Scan for the cell matching the given text and deliver its (X, Y) coordinate at center. 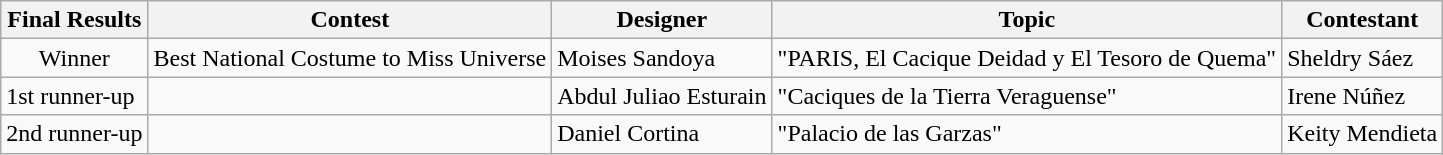
"PARIS, El Cacique Deidad y El Tesoro de Quema" (1027, 58)
1st runner-up (74, 96)
2nd runner-up (74, 134)
Contestant (1362, 20)
Topic (1027, 20)
Final Results (74, 20)
Best National Costume to Miss Universe (350, 58)
"Palacio de las Garzas" (1027, 134)
Sheldry Sáez (1362, 58)
Designer (662, 20)
Moises Sandoya (662, 58)
Abdul Juliao Esturain (662, 96)
Irene Núñez (1362, 96)
Daniel Cortina (662, 134)
"Caciques de la Tierra Veraguense" (1027, 96)
Keity Mendieta (1362, 134)
Winner (74, 58)
Contest (350, 20)
